Capture the cell that displays the provided text and extract its [x, y] central coordinate. 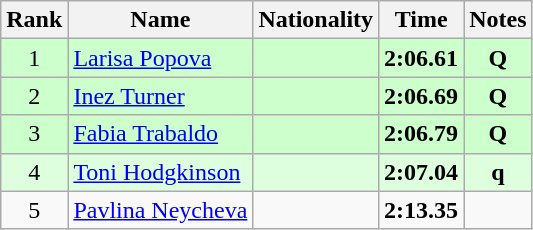
Pavlina Neycheva [160, 210]
2:06.79 [422, 134]
2:13.35 [422, 210]
Toni Hodgkinson [160, 172]
2:06.69 [422, 96]
q [498, 172]
Fabia Trabaldo [160, 134]
3 [34, 134]
2:07.04 [422, 172]
4 [34, 172]
Inez Turner [160, 96]
Rank [34, 20]
5 [34, 210]
1 [34, 58]
Name [160, 20]
Nationality [316, 20]
Larisa Popova [160, 58]
Notes [498, 20]
Time [422, 20]
2 [34, 96]
2:06.61 [422, 58]
